Extract the [x, y] coordinate from the center of the cell holding the provided text.  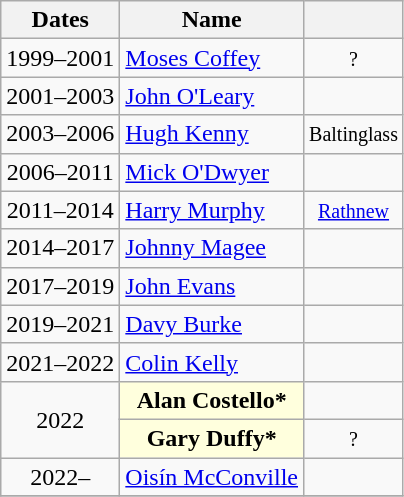
2022– [60, 477]
2003–2006 [60, 134]
2022 [60, 419]
Gary Duffy* [212, 438]
1999–2001 [60, 58]
Rathnew [354, 210]
Moses Coffey [212, 58]
Name [212, 20]
Mick O'Dwyer [212, 172]
2006–2011 [60, 172]
Hugh Kenny [212, 134]
Alan Costello* [212, 400]
John Evans [212, 286]
Davy Burke [212, 324]
2001–2003 [60, 96]
Johnny Magee [212, 248]
Oisín McConville [212, 477]
John O'Leary [212, 96]
2017–2019 [60, 286]
Dates [60, 20]
2011–2014 [60, 210]
Colin Kelly [212, 362]
2019–2021 [60, 324]
2014–2017 [60, 248]
Baltinglass [354, 134]
2021–2022 [60, 362]
Harry Murphy [212, 210]
